Scan for the cell matching the given text and deliver its (X, Y) coordinate at center. 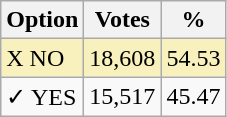
45.47 (194, 97)
✓ YES (42, 97)
54.53 (194, 58)
% (194, 20)
X NO (42, 58)
Votes (122, 20)
15,517 (122, 97)
18,608 (122, 58)
Option (42, 20)
